Pinpoint the cell where the given text exists, returning its (X, Y) midpoint coordinate. 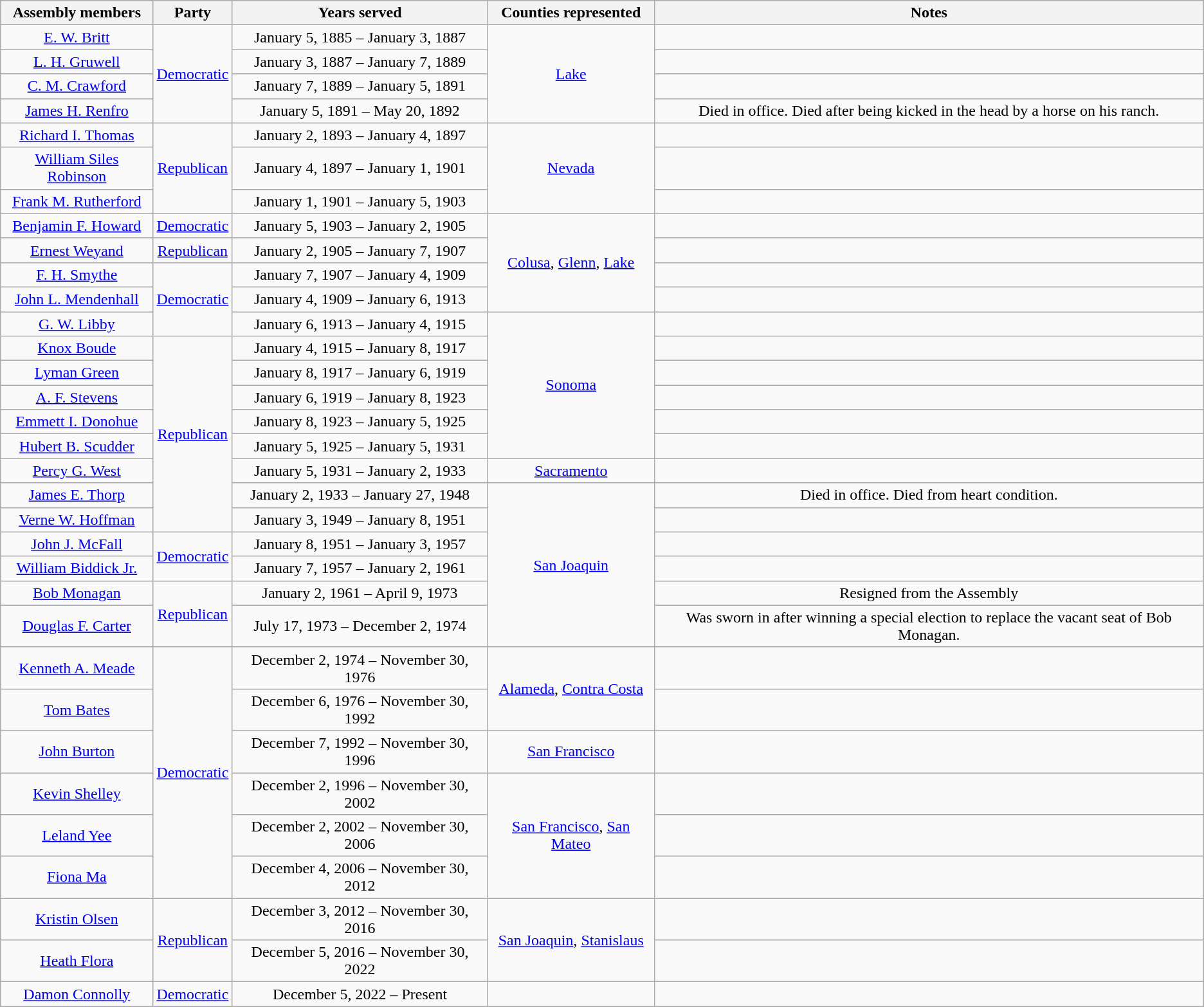
December 5, 2022 – Present (360, 994)
January 3, 1887 – January 7, 1889 (360, 62)
Benjamin F. Howard (77, 226)
Bob Monagan (77, 593)
December 3, 2012 – November 30, 2016 (360, 920)
Lake (571, 74)
Richard I. Thomas (77, 135)
Died in office. Died from heart condition. (929, 495)
January 4, 1897 – January 1, 1901 (360, 168)
January 2, 1961 – April 9, 1973 (360, 593)
E. W. Britt (77, 37)
January 7, 1957 – January 2, 1961 (360, 568)
January 8, 1951 – January 3, 1957 (360, 544)
January 5, 1931 – January 2, 1933 (360, 471)
January 2, 1905 – January 7, 1907 (360, 250)
January 6, 1913 – January 4, 1915 (360, 323)
Notes (929, 13)
Resigned from the Assembly (929, 593)
Years served (360, 13)
January 7, 1907 – January 4, 1909 (360, 275)
Sacramento (571, 471)
Sonoma (571, 385)
Fiona Ma (77, 877)
Percy G. West (77, 471)
Kenneth A. Meade (77, 667)
July 17, 1973 – December 2, 1974 (360, 626)
December 2, 1996 – November 30, 2002 (360, 794)
Leland Yee (77, 836)
December 5, 2016 – November 30, 2022 (360, 961)
Nevada (571, 168)
January 3, 1949 – January 8, 1951 (360, 520)
January 5, 1903 – January 2, 1905 (360, 226)
San Joaquin, Stanislaus (571, 940)
A. F. Stevens (77, 397)
January 7, 1889 – January 5, 1891 (360, 86)
January 2, 1933 – January 27, 1948 (360, 495)
January 5, 1885 – January 3, 1887 (360, 37)
January 4, 1915 – January 8, 1917 (360, 349)
Verne W. Hoffman (77, 520)
Hubert B. Scudder (77, 446)
Was sworn in after winning a special election to replace the vacant seat of Bob Monagan. (929, 626)
Knox Boude (77, 349)
William Siles Robinson (77, 168)
Heath Flora (77, 961)
L. H. Gruwell (77, 62)
December 2, 1974 – November 30, 1976 (360, 667)
December 6, 1976 – November 30, 1992 (360, 710)
G. W. Libby (77, 323)
January 8, 1917 – January 6, 1919 (360, 373)
Emmett I. Donohue (77, 422)
January 1, 1901 – January 5, 1903 (360, 201)
William Biddick Jr. (77, 568)
January 8, 1923 – January 5, 1925 (360, 422)
Died in office. Died after being kicked in the head by a horse on his ranch. (929, 111)
Kevin Shelley (77, 794)
January 6, 1919 – January 8, 1923 (360, 397)
Lyman Green (77, 373)
Colusa, Glenn, Lake (571, 262)
December 2, 2002 – November 30, 2006 (360, 836)
James E. Thorp (77, 495)
December 7, 1992 – November 30, 1996 (360, 751)
December 4, 2006 – November 30, 2012 (360, 877)
C. M. Crawford (77, 86)
Frank M. Rutherford (77, 201)
Ernest Weyand (77, 250)
Party (193, 13)
Counties represented (571, 13)
Kristin Olsen (77, 920)
Damon Connolly (77, 994)
San Joaquin (571, 565)
John L. Mendenhall (77, 299)
San Francisco, San Mateo (571, 836)
Assembly members (77, 13)
January 5, 1891 – May 20, 1892 (360, 111)
John Burton (77, 751)
John J. McFall (77, 544)
James H. Renfro (77, 111)
January 4, 1909 – January 6, 1913 (360, 299)
January 2, 1893 – January 4, 1897 (360, 135)
Tom Bates (77, 710)
Douglas F. Carter (77, 626)
F. H. Smythe (77, 275)
January 5, 1925 – January 5, 1931 (360, 446)
Alameda, Contra Costa (571, 689)
San Francisco (571, 751)
